Provide the [X, Y] coordinate of the cell's center where the given text is located.  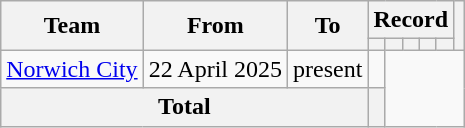
Team [72, 26]
present [328, 69]
Record [411, 20]
From [215, 26]
To [328, 26]
Total [184, 107]
Norwich City [72, 69]
22 April 2025 [215, 69]
